Capture the cell that displays the provided text and extract its (x, y) central coordinate. 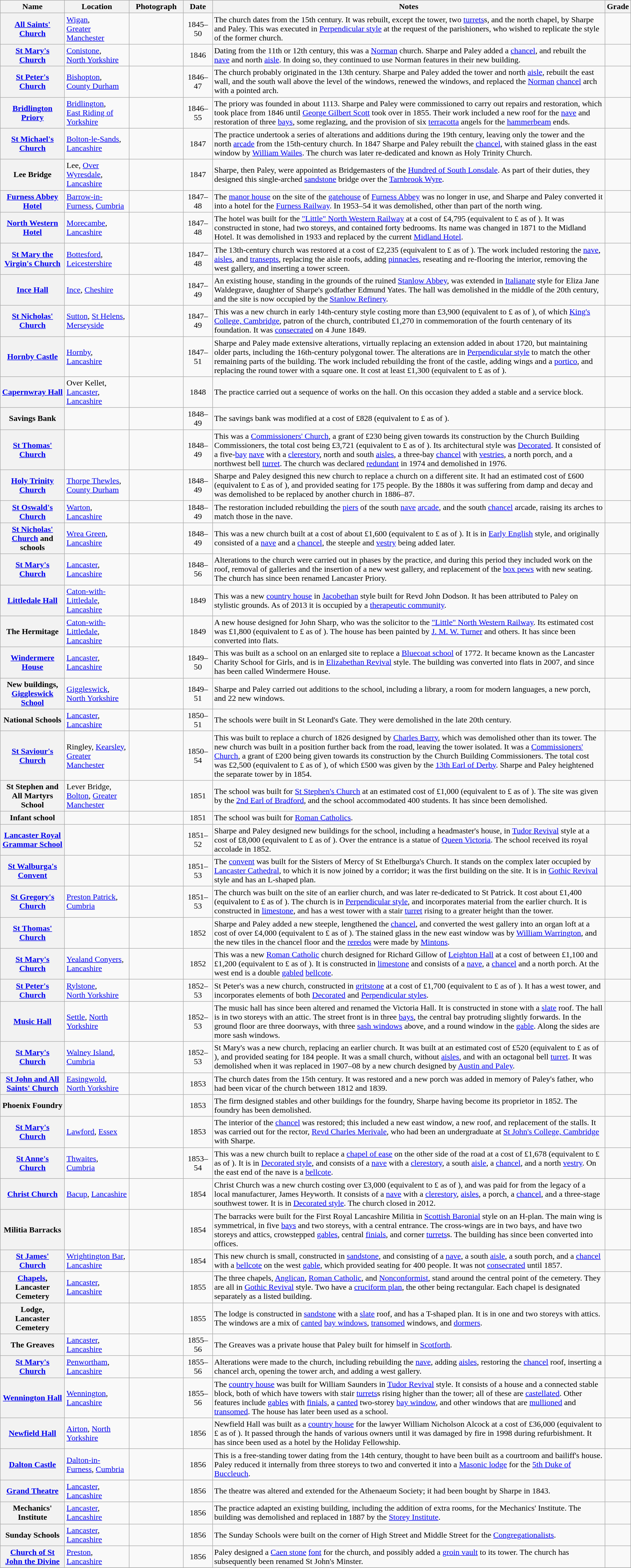
Savings Bank (32, 419)
Bottesford, Leicestershire (97, 259)
Grand Theatre (32, 1491)
Thwaites, Cumbria (97, 1163)
Newfield Hall (32, 1433)
St Saviour's Church (32, 756)
St Gregory's Church (32, 902)
1853–54 (198, 1163)
Wrea Green, Lancashire (97, 538)
Preston, Lancashire (97, 1557)
The Sunday Schools were built on the corner of High Street and Middle Street for the Congregationalists. (409, 1535)
Rylstone,North Yorkshire (97, 990)
Thorpe Thewles,County Durham (97, 485)
Sunday Schools (32, 1535)
Chapels,Lancaster Cemetery (32, 1287)
Wrightington Bar, Lancashire (97, 1261)
Ince, Cheshire (97, 290)
St James' Church (32, 1261)
1846–55 (198, 113)
Photograph (156, 7)
Bridlington,East Riding of Yorkshire (97, 113)
1851–52 (198, 840)
Dalton Castle (32, 1464)
The firm designed stables and other buildings for the foundry, Sharpe having become its proprietor in 1852. The foundry has been demolished. (409, 1106)
The Greaves (32, 1345)
Ringley, Kearsley,Greater Manchester (97, 756)
Conistone,North Yorkshire (97, 55)
The Hermitage (32, 631)
St Michael's Church (32, 144)
New buildings,Giggleswick School (32, 693)
Lancaster Royal Grammar School (32, 840)
Sharpe and Paley carried out additions to the school, including a library, a room for modern languages, a new porch, and 22 new windows. (409, 693)
Bacup, Lancashire (97, 1194)
Dalton-in-Furness, Cumbria (97, 1464)
Airton, North Yorkshire (97, 1433)
Furness Abbey Hotel (32, 201)
St Stephen and All Martyrs School (32, 796)
The Greaves was a private house that Paley built for himself in Scotforth. (409, 1345)
Windermere House (32, 662)
Preston Patrick, Cumbria (97, 902)
All Saints' Church (32, 29)
Lee Bridge (32, 175)
Location (97, 7)
The school was built for Roman Catholics. (409, 818)
Lee, Over Wyresdale, Lancashire (97, 175)
1850–54 (198, 756)
Bishopton,County Durham (97, 82)
Date (198, 7)
Easingwold,North Yorkshire (97, 1083)
Hornby Castle (32, 357)
Lever Bridge, Bolton, Greater Manchester (97, 796)
Notes (409, 7)
Barrow-in-Furness, Cumbria (97, 201)
Grade (618, 7)
Warton, Lancashire (97, 512)
Wennington Hall (32, 1398)
Christ Church (32, 1194)
St Anne's Church (32, 1163)
Wennington, Lancashire (97, 1398)
The savings bank was modified at a cost of £828 (equivalent to £ as of ). (409, 419)
St Nicholas' Church (32, 321)
Lawford, Essex (97, 1132)
Capernwray Hall (32, 392)
Littledale Hall (32, 600)
Walney Island, Cumbria (97, 1057)
1848 (198, 392)
1847–51 (198, 357)
Ince Hall (32, 290)
The practice carried out a sequence of works on the hall. On this occasion they added a stable and a service block. (409, 392)
Sutton, St Helens, Merseyside (97, 321)
St Mary the Virgin's Church (32, 259)
Church of St John the Divine (32, 1557)
The theatre was altered and extended for the Athenaeum Society; it had been bought by Sharpe in 1843. (409, 1491)
St Nicholas' Church and schools (32, 538)
Morecambe, Lancashire (97, 228)
1850–51 (198, 720)
North Western Hotel (32, 228)
The schools were built in St Leonard's Gate. They were demolished in the late 20th century. (409, 720)
Wigan,Greater Manchester (97, 29)
Infant school (32, 818)
Militia Barracks (32, 1230)
Mechanics' Institute (32, 1513)
1845–50 (198, 29)
Bridlington Priory (32, 113)
Giggleswick,North Yorkshire (97, 693)
St Oswald's Church (32, 512)
Settle, North Yorkshire (97, 1021)
Music Hall (32, 1021)
Yealand Conyers, Lancashire (97, 964)
Bolton-le-Sands, Lancashire (97, 144)
Holy Trinity Church (32, 485)
1846 (198, 55)
1846–47 (198, 82)
Name (32, 7)
The restoration included rebuilding the piers of the south nave arcade, and the south chancel arcade, raising its arches to match those in the nave. (409, 512)
Phoenix Foundry (32, 1106)
1849–50 (198, 662)
1848–56 (198, 569)
Lodge,Lancaster Cemetery (32, 1318)
St Walburga's Convent (32, 871)
National Schools (32, 720)
1849–51 (198, 693)
Penwortham, Lancashire (97, 1367)
Over Kellet, Lancaster, Lancashire (97, 392)
St John and All Saints' Church (32, 1083)
Hornby, Lancashire (97, 357)
